Output the [x, y] coordinate of the center of the cell containing the given text.  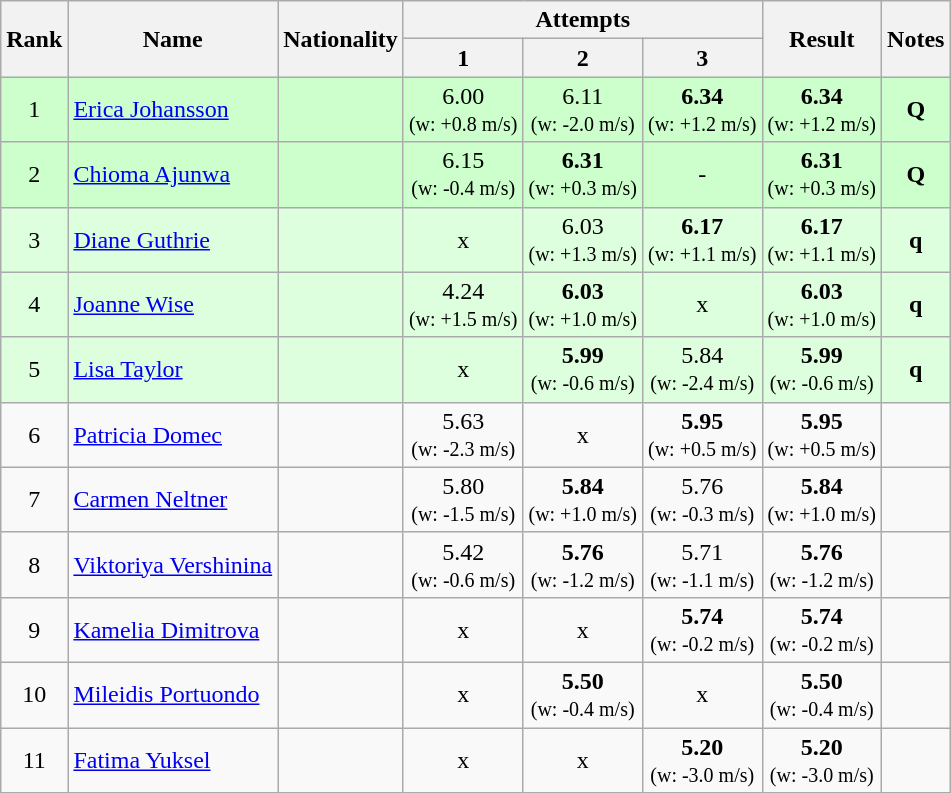
Kamelia Dimitrova [173, 630]
5 [34, 370]
6.34(w: +1.2 m/s) [702, 110]
Mileidis Portuondo [173, 694]
5.84(w: +1.0 m/s) [583, 500]
6.11(w: -2.0 m/s) [583, 110]
5.76(w: -0.3 m/s) [702, 500]
10 [34, 694]
- [702, 174]
5.20(w: -3.0 m/s) [702, 760]
5.76(w: -1.2 m/s) [583, 564]
6.31(w: +0.3 m/s) [583, 174]
6.00(w: +0.8 m/s) [463, 110]
4 [34, 304]
6.15(w: -0.4 m/s) [463, 174]
Notes [916, 39]
5.74 (w: -0.2 m/s) [822, 630]
5.74(w: -0.2 m/s) [702, 630]
11 [34, 760]
Lisa Taylor [173, 370]
Result [822, 39]
Erica Johansson [173, 110]
5.63(w: -2.3 m/s) [463, 434]
4.24(w: +1.5 m/s) [463, 304]
6.17 (w: +1.1 m/s) [822, 240]
6.03(w: +1.0 m/s) [583, 304]
5.71(w: -1.1 m/s) [702, 564]
5.80(w: -1.5 m/s) [463, 500]
5.76 (w: -1.2 m/s) [822, 564]
Viktoriya Vershinina [173, 564]
Joanne Wise [173, 304]
Carmen Neltner [173, 500]
5.50(w: -0.4 m/s) [583, 694]
5.84 (w: +1.0 m/s) [822, 500]
5.84(w: -2.4 m/s) [702, 370]
6.34 (w: +1.2 m/s) [822, 110]
Nationality [341, 39]
5.42(w: -0.6 m/s) [463, 564]
8 [34, 564]
6 [34, 434]
7 [34, 500]
5.95(w: +0.5 m/s) [702, 434]
Patricia Domec [173, 434]
9 [34, 630]
Chioma Ajunwa [173, 174]
5.50 (w: -0.4 m/s) [822, 694]
Name [173, 39]
Fatima Yuksel [173, 760]
Rank [34, 39]
6.17(w: +1.1 m/s) [702, 240]
6.31 (w: +0.3 m/s) [822, 174]
5.99 (w: -0.6 m/s) [822, 370]
5.20 (w: -3.0 m/s) [822, 760]
5.99(w: -0.6 m/s) [583, 370]
Attempts [582, 20]
5.95 (w: +0.5 m/s) [822, 434]
6.03(w: +1.3 m/s) [583, 240]
Diane Guthrie [173, 240]
6.03 (w: +1.0 m/s) [822, 304]
